Detect which cell encompasses the target text, then output its (X, Y) center coordinate. 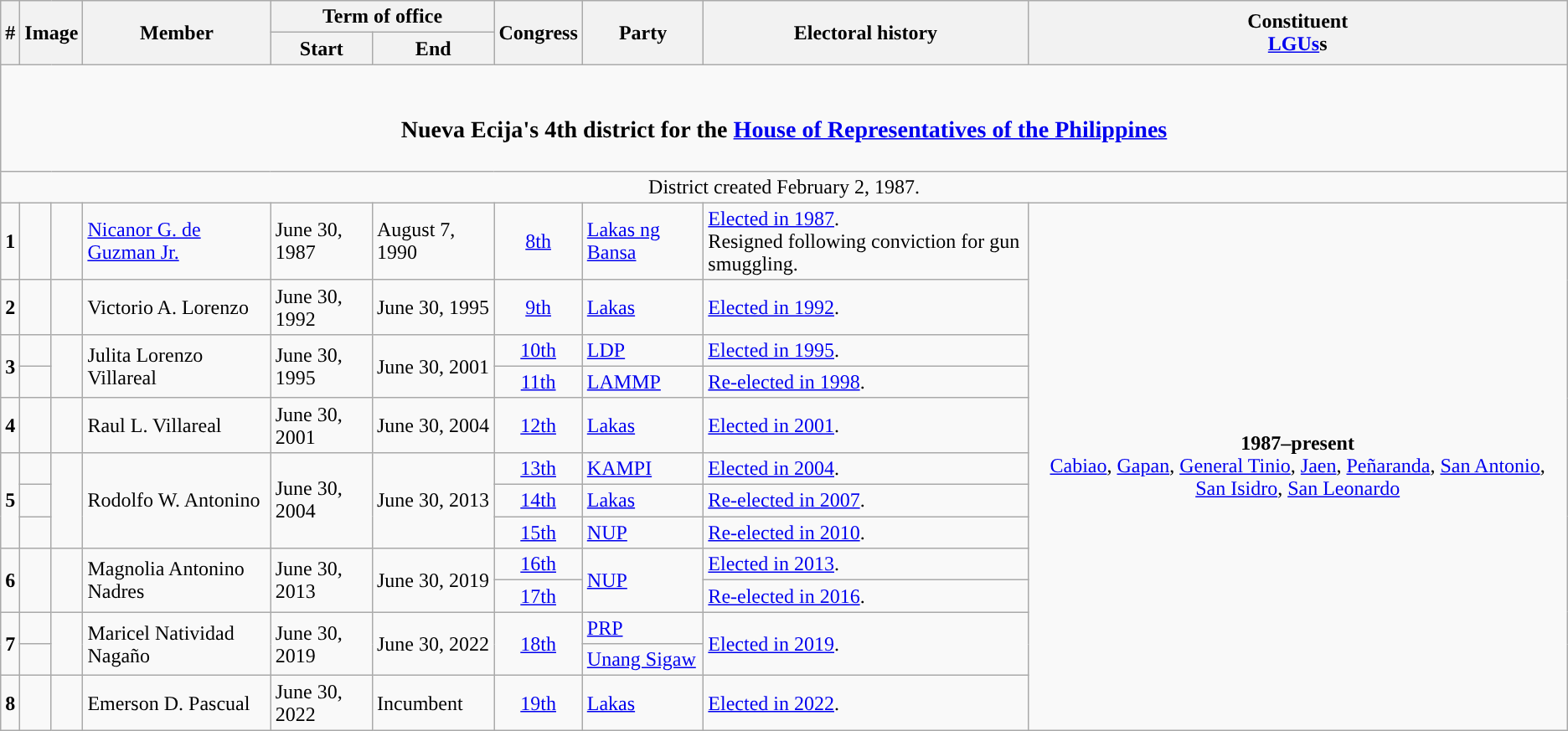
Elected in 2013. (866, 564)
Incumbent (433, 703)
Elected in 2022. (866, 703)
Emerson D. Pascual (177, 703)
Elected in 1987.Resigned following conviction for gun smuggling. (866, 241)
August 7, 1990 (433, 241)
June 30, 1992 (322, 306)
Re-elected in 2010. (866, 533)
Elected in 2019. (866, 644)
Victorio A. Lorenzo (177, 306)
14th (538, 501)
18th (538, 644)
Congress (538, 33)
Electoral history (866, 33)
# (10, 33)
End (433, 49)
16th (538, 564)
4 (10, 425)
13th (538, 468)
Raul L. Villareal (177, 425)
15th (538, 533)
Nueva Ecija's 4th district for the House of Representatives of the Philippines (784, 117)
June 30, 1987 (322, 241)
Term of office (382, 17)
9th (538, 306)
5 (10, 500)
District created February 2, 1987. (784, 187)
10th (538, 350)
Image (52, 33)
17th (538, 596)
8th (538, 241)
Re-elected in 1998. (866, 382)
Nicanor G. de Guzman Jr. (177, 241)
ConstituentLGUss (1297, 33)
Elected in 1995. (866, 350)
KAMPI (643, 468)
Maricel Natividad Nagaño (177, 644)
12th (538, 425)
19th (538, 703)
8 (10, 703)
Elected in 2004. (866, 468)
11th (538, 382)
3 (10, 366)
Start (322, 49)
Elected in 2001. (866, 425)
PRP (643, 628)
6 (10, 580)
Julita Lorenzo Villareal (177, 366)
7 (10, 644)
2 (10, 306)
Re-elected in 2007. (866, 501)
1 (10, 241)
Rodolfo W. Antonino (177, 500)
LDP (643, 350)
1987–presentCabiao, Gapan, General Tinio, Jaen, Peñaranda, San Antonio, San Isidro, San Leonardo (1297, 466)
Magnolia Antonino Nadres (177, 580)
Party (643, 33)
Elected in 1992. (866, 306)
Member (177, 33)
Re-elected in 2016. (866, 596)
LAMMP (643, 382)
Lakas ng Bansa (643, 241)
Unang Sigaw (643, 660)
